Return [X, Y] of the center of cell containing provided text 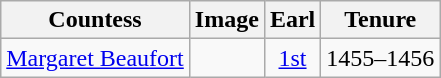
1455–1456 [380, 58]
Image [226, 20]
Margaret Beaufort [96, 58]
Countess [96, 20]
Earl [292, 20]
1st [292, 58]
Tenure [380, 20]
